Find where the given text appears and provide that cell's center as (X, Y) coordinate. 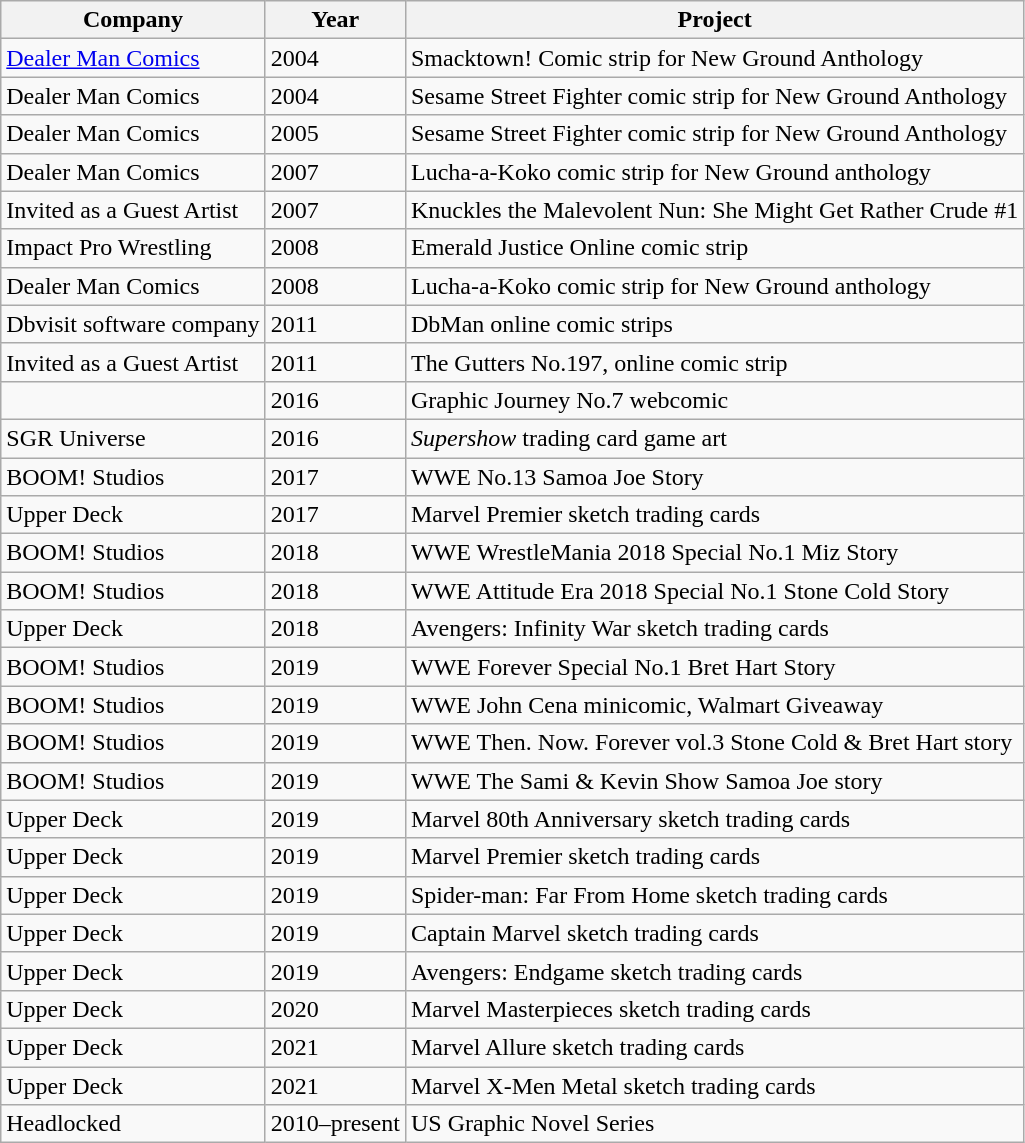
WWE John Cena minicomic, Walmart Giveaway (714, 705)
Year (335, 20)
Avengers: Infinity War sketch trading cards (714, 629)
Supershow trading card game art (714, 438)
Company (133, 20)
WWE Attitude Era 2018 Special No.1 Stone Cold Story (714, 591)
WWE Then. Now. Forever vol.3 Stone Cold & Bret Hart story (714, 743)
Project (714, 20)
Marvel X-Men Metal sketch trading cards (714, 1085)
2020 (335, 1009)
2010–present (335, 1124)
SGR Universe (133, 438)
2005 (335, 134)
Captain Marvel sketch trading cards (714, 933)
US Graphic Novel Series (714, 1124)
WWE No.13 Samoa Joe Story (714, 477)
Graphic Journey No.7 webcomic (714, 400)
Emerald Justice Online comic strip (714, 248)
The Gutters No.197, online comic strip (714, 362)
Marvel 80th Anniversary sketch trading cards (714, 819)
Avengers: Endgame sketch trading cards (714, 971)
Smacktown! Comic strip for New Ground Anthology (714, 58)
Knuckles the Malevolent Nun: She Might Get Rather Crude #1 (714, 210)
Marvel Allure sketch trading cards (714, 1047)
Dbvisit software company (133, 324)
WWE The Sami & Kevin Show Samoa Joe story (714, 781)
Headlocked (133, 1124)
WWE WrestleMania 2018 Special No.1 Miz Story (714, 553)
DbMan online comic strips (714, 324)
WWE Forever Special No.1 Bret Hart Story (714, 667)
Spider-man: Far From Home sketch trading cards (714, 895)
Marvel Masterpieces sketch trading cards (714, 1009)
Impact Pro Wrestling (133, 248)
